Search for the cell housing the specified text and yield its [X, Y] center coordinate. 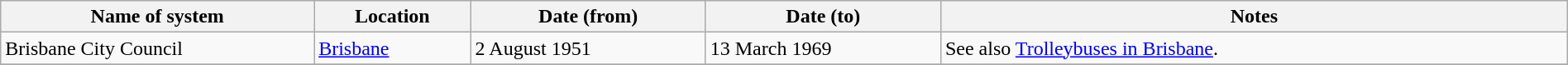
Notes [1254, 17]
Brisbane [392, 48]
Brisbane City Council [157, 48]
Date (from) [588, 17]
13 March 1969 [823, 48]
Location [392, 17]
Name of system [157, 17]
Date (to) [823, 17]
See also Trolleybuses in Brisbane. [1254, 48]
2 August 1951 [588, 48]
